Determine the [X, Y] coordinate at the center of the cell enclosing the given text.  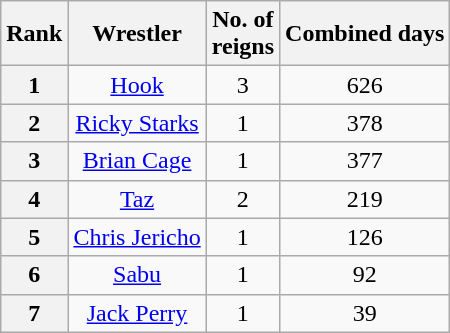
7 [34, 313]
92 [365, 275]
Taz [137, 199]
4 [34, 199]
6 [34, 275]
No. ofreigns [242, 34]
378 [365, 123]
Wrestler [137, 34]
377 [365, 161]
Hook [137, 85]
Sabu [137, 275]
39 [365, 313]
626 [365, 85]
Jack Perry [137, 313]
219 [365, 199]
5 [34, 237]
Ricky Starks [137, 123]
Chris Jericho [137, 237]
Combined days [365, 34]
Rank [34, 34]
Brian Cage [137, 161]
126 [365, 237]
